Scan for the cell matching the given text and deliver its [x, y] coordinate at center. 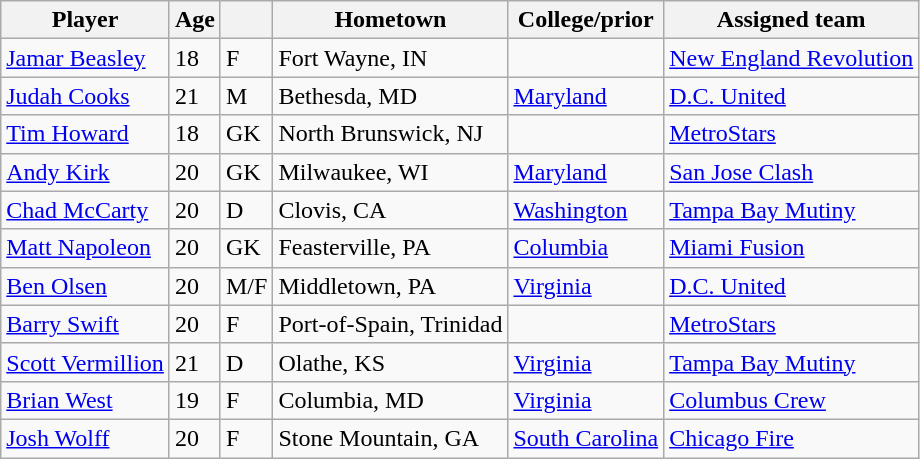
Fort Wayne, IN [390, 58]
Port-of-Spain, Trinidad [390, 324]
Tim Howard [86, 134]
Chicago Fire [792, 438]
Stone Mountain, GA [390, 438]
Ben Olsen [86, 286]
Jamar Beasley [86, 58]
Chad McCarty [86, 210]
San Jose Clash [792, 172]
Josh Wolff [86, 438]
M/F [246, 286]
Andy Kirk [86, 172]
Bethesda, MD [390, 96]
Clovis, CA [390, 210]
Brian West [86, 400]
Miami Fusion [792, 248]
Olathe, KS [390, 362]
Columbia [586, 248]
New England Revolution [792, 58]
Columbus Crew [792, 400]
Middletown, PA [390, 286]
South Carolina [586, 438]
M [246, 96]
College/prior [586, 20]
North Brunswick, NJ [390, 134]
Player [86, 20]
Columbia, MD [390, 400]
Washington [586, 210]
Age [194, 20]
Milwaukee, WI [390, 172]
Judah Cooks [86, 96]
Scott Vermillion [86, 362]
Feasterville, PA [390, 248]
Matt Napoleon [86, 248]
Barry Swift [86, 324]
19 [194, 400]
Hometown [390, 20]
Assigned team [792, 20]
